Identify which cell holds the provided text, then report its (x, y) central coordinate. 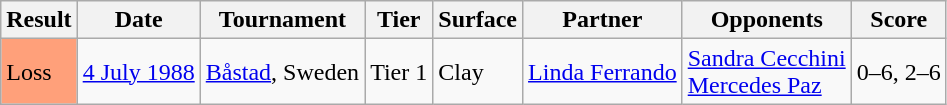
Result (39, 20)
Tier (399, 20)
Date (138, 20)
Båstad, Sweden (282, 72)
Score (898, 20)
Linda Ferrando (603, 72)
Sandra Cecchini Mercedes Paz (766, 72)
Opponents (766, 20)
Clay (478, 72)
Tournament (282, 20)
4 July 1988 (138, 72)
Partner (603, 20)
Tier 1 (399, 72)
Surface (478, 20)
0–6, 2–6 (898, 72)
Loss (39, 72)
